Find where the given text appears and provide that cell's center as [x, y] coordinate. 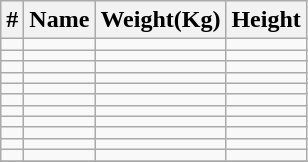
# [12, 20]
Height [266, 20]
Weight(Kg) [160, 20]
Name [60, 20]
